Provide the (X, Y) coordinate of the cell's center where the given text is located.  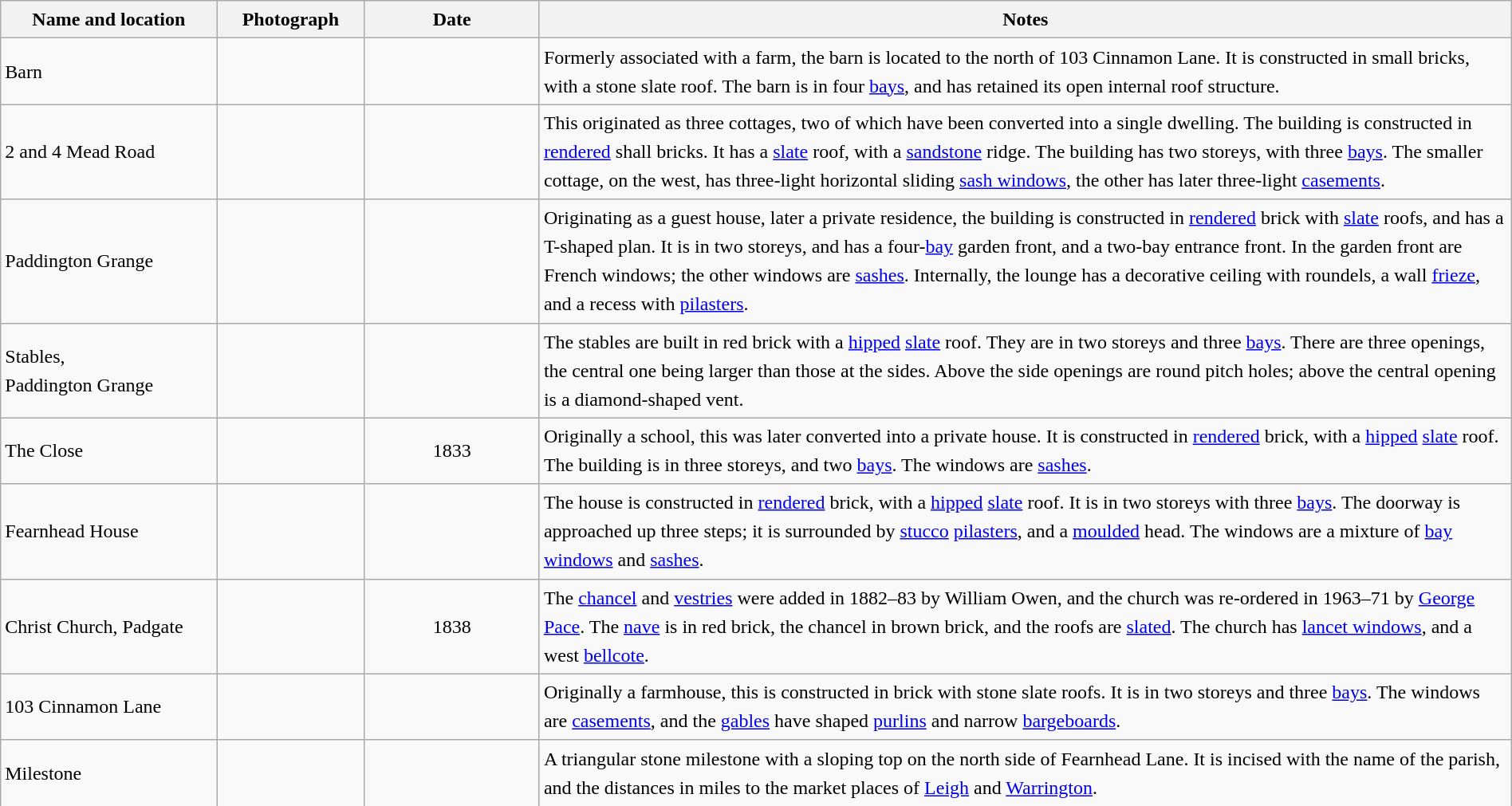
Name and location (108, 19)
1838 (451, 627)
Christ Church, Padgate (108, 627)
2 and 4 Mead Road (108, 151)
103 Cinnamon Lane (108, 706)
Date (451, 19)
Notes (1026, 19)
Barn (108, 72)
Stables,Paddington Grange (108, 370)
Milestone (108, 773)
Fearnhead House (108, 531)
Photograph (290, 19)
The Close (108, 451)
1833 (451, 451)
Paddington Grange (108, 261)
